Return the [x, y] coordinate for the center point of the cell that contains the specified text.  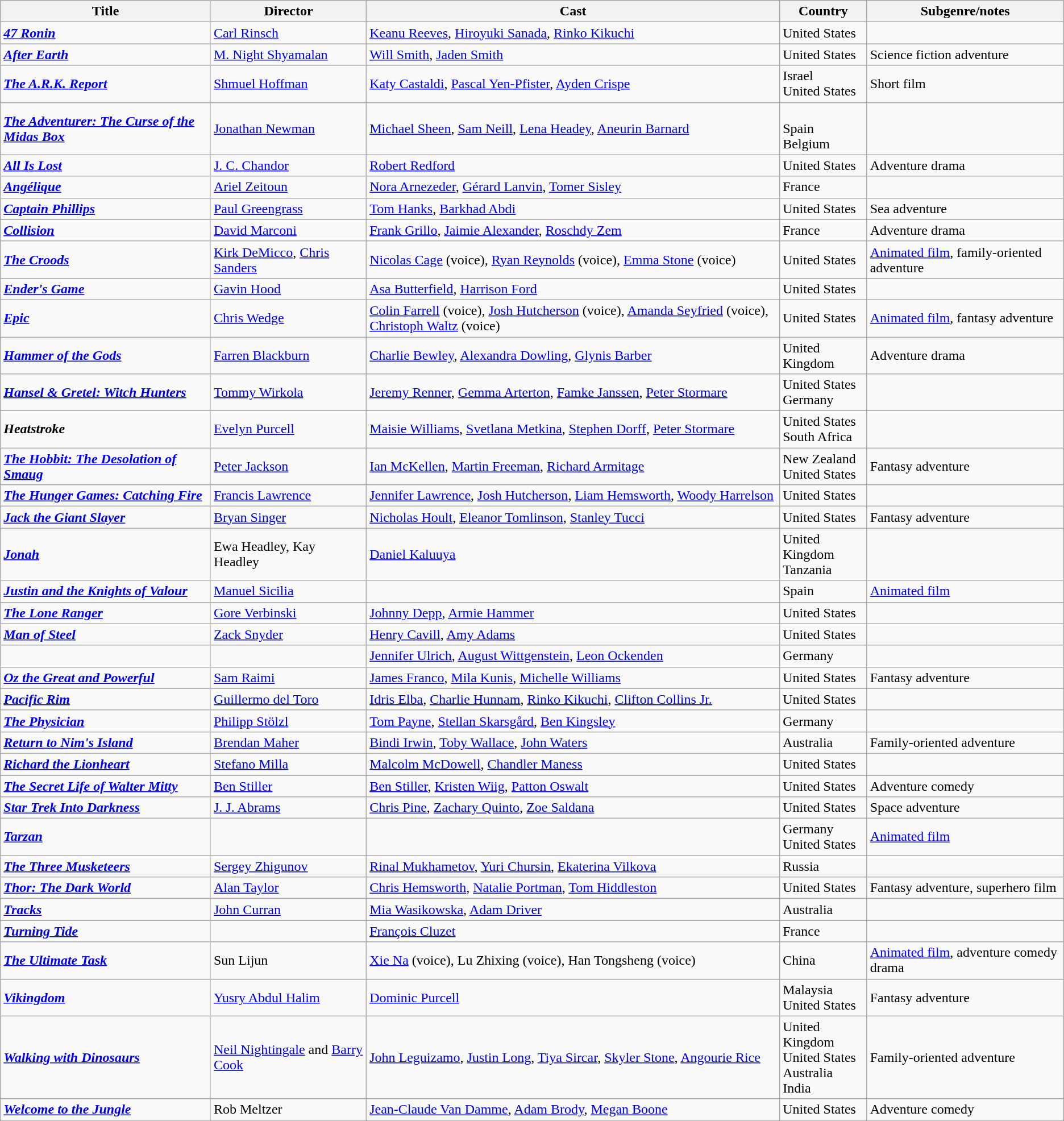
Science fiction adventure [965, 55]
Gavin Hood [288, 289]
Ian McKellen, Martin Freeman, Richard Armitage [573, 466]
Jeremy Renner, Gemma Arterton, Famke Janssen, Peter Stormare [573, 392]
Malcolm McDowell, Chandler Maness [573, 764]
Nora Arnezeder, Gérard Lanvin, Tomer Sisley [573, 187]
Kirk DeMicco, Chris Sanders [288, 259]
China [823, 961]
The Secret Life of Walter Mitty [106, 786]
John Curran [288, 910]
Michael Sheen, Sam Neill, Lena Headey, Aneurin Barnard [573, 128]
Chris Wedge [288, 318]
Jennifer Ulrich, August Wittgenstein, Leon Ockenden [573, 656]
Tommy Wirkola [288, 392]
SpainBelgium [823, 128]
Turning Tide [106, 931]
Guillermo del Toro [288, 699]
Animated film, adventure comedy drama [965, 961]
Will Smith, Jaden Smith [573, 55]
Welcome to the Jungle [106, 1110]
David Marconi [288, 230]
Philipp Stölzl [288, 721]
Director [288, 11]
Country [823, 11]
Spain [823, 591]
Tracks [106, 910]
Walking with Dinosaurs [106, 1057]
Pacific Rim [106, 699]
Epic [106, 318]
The Hobbit: The Desolation of Smaug [106, 466]
Sergey Zhigunov [288, 866]
The Adventurer: The Curse of the Midas Box [106, 128]
Robert Redford [573, 165]
Animated film, family-oriented adventure [965, 259]
Ender's Game [106, 289]
Space adventure [965, 808]
Bindi Irwin, Toby Wallace, John Waters [573, 742]
Jonah [106, 554]
Asa Butterfield, Harrison Ford [573, 289]
Nicholas Hoult, Eleanor Tomlinson, Stanley Tucci [573, 517]
After Earth [106, 55]
Tom Hanks, Barkhad Abdi [573, 209]
Nicolas Cage (voice), Ryan Reynolds (voice), Emma Stone (voice) [573, 259]
John Leguizamo, Justin Long, Tiya Sircar, Skyler Stone, Angourie Rice [573, 1057]
Russia [823, 866]
Gore Verbinski [288, 613]
Neil Nightingale and Barry Cook [288, 1057]
Oz the Great and Powerful [106, 678]
Man of Steel [106, 634]
Mia Wasikowska, Adam Driver [573, 910]
Bryan Singer [288, 517]
Subgenre/notes [965, 11]
Shmuel Hoffman [288, 84]
Rob Meltzer [288, 1110]
Alan Taylor [288, 888]
Charlie Bewley, Alexandra Dowling, Glynis Barber [573, 355]
Stefano Milla [288, 764]
Henry Cavill, Amy Adams [573, 634]
Heatstroke [106, 430]
Hammer of the Gods [106, 355]
Angélique [106, 187]
Jonathan Newman [288, 128]
Evelyn Purcell [288, 430]
Tarzan [106, 837]
Hansel & Gretel: Witch Hunters [106, 392]
United StatesSouth Africa [823, 430]
Manuel Sicilia [288, 591]
47 Ronin [106, 33]
Title [106, 11]
J. C. Chandor [288, 165]
The A.R.K. Report [106, 84]
Daniel Kaluuya [573, 554]
The Lone Ranger [106, 613]
Captain Phillips [106, 209]
Sea adventure [965, 209]
Ben Stiller, Kristen Wiig, Patton Oswalt [573, 786]
Carl Rinsch [288, 33]
The Croods [106, 259]
James Franco, Mila Kunis, Michelle Williams [573, 678]
Jennifer Lawrence, Josh Hutcherson, Liam Hemsworth, Woody Harrelson [573, 496]
Short film [965, 84]
Animated film, fantasy adventure [965, 318]
Brendan Maher [288, 742]
Keanu Reeves, Hiroyuki Sanada, Rinko Kikuchi [573, 33]
Cast [573, 11]
All Is Lost [106, 165]
Maisie Williams, Svetlana Metkina, Stephen Dorff, Peter Stormare [573, 430]
GermanyUnited States [823, 837]
Sam Raimi [288, 678]
Ben Stiller [288, 786]
Johnny Depp, Armie Hammer [573, 613]
United StatesGermany [823, 392]
Paul Greengrass [288, 209]
Justin and the Knights of Valour [106, 591]
New ZealandUnited States [823, 466]
IsraelUnited States [823, 84]
The Hunger Games: Catching Fire [106, 496]
Ewa Headley, Kay Headley [288, 554]
Farren Blackburn [288, 355]
Colin Farrell (voice), Josh Hutcherson (voice), Amanda Seyfried (voice), Christoph Waltz (voice) [573, 318]
M. Night Shyamalan [288, 55]
Frank Grillo, Jaimie Alexander, Roschdy Zem [573, 230]
The Ultimate Task [106, 961]
The Physician [106, 721]
Star Trek Into Darkness [106, 808]
United Kingdom [823, 355]
J. J. Abrams [288, 808]
Rinal Mukhametov, Yuri Chursin, Ekaterina Vilkova [573, 866]
United KingdomUnited StatesAustraliaIndia [823, 1057]
Sun Lijun [288, 961]
MalaysiaUnited States [823, 997]
Dominic Purcell [573, 997]
United KingdomTanzania [823, 554]
François Cluzet [573, 931]
Xie Na (voice), Lu Zhixing (voice), Han Tongsheng (voice) [573, 961]
Fantasy adventure, superhero film [965, 888]
Francis Lawrence [288, 496]
Tom Payne, Stellan Skarsgård, Ben Kingsley [573, 721]
Idris Elba, Charlie Hunnam, Rinko Kikuchi, Clifton Collins Jr. [573, 699]
Katy Castaldi, Pascal Yen-Pfister, Ayden Crispe [573, 84]
Richard the Lionheart [106, 764]
Jean-Claude Van Damme, Adam Brody, Megan Boone [573, 1110]
Zack Snyder [288, 634]
Jack the Giant Slayer [106, 517]
Chris Pine, Zachary Quinto, Zoe Saldana [573, 808]
Vikingdom [106, 997]
Return to Nim's Island [106, 742]
Ariel Zeitoun [288, 187]
Yusry Abdul Halim [288, 997]
Peter Jackson [288, 466]
Collision [106, 230]
Thor: The Dark World [106, 888]
The Three Musketeers [106, 866]
Chris Hemsworth, Natalie Portman, Tom Hiddleston [573, 888]
